For the text-containing cell, return its midpoint in [X, Y] coordinate format. 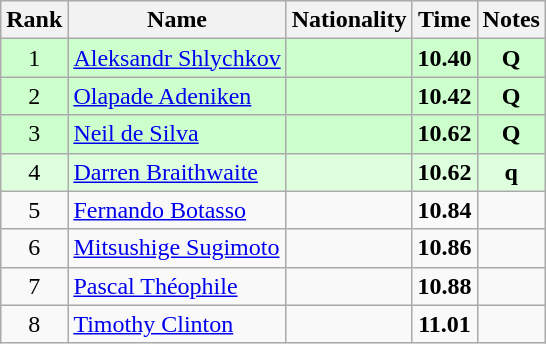
1 [34, 58]
Darren Braithwaite [177, 172]
Rank [34, 20]
Nationality [349, 20]
10.84 [444, 210]
2 [34, 96]
10.86 [444, 248]
8 [34, 324]
Time [444, 20]
Name [177, 20]
Fernando Botasso [177, 210]
Timothy Clinton [177, 324]
5 [34, 210]
q [511, 172]
Mitsushige Sugimoto [177, 248]
6 [34, 248]
Neil de Silva [177, 134]
7 [34, 286]
Notes [511, 20]
Pascal Théophile [177, 286]
Aleksandr Shlychkov [177, 58]
10.40 [444, 58]
3 [34, 134]
4 [34, 172]
10.88 [444, 286]
10.42 [444, 96]
11.01 [444, 324]
Olapade Adeniken [177, 96]
